Output the (x, y) coordinate of the center of the cell containing the given text.  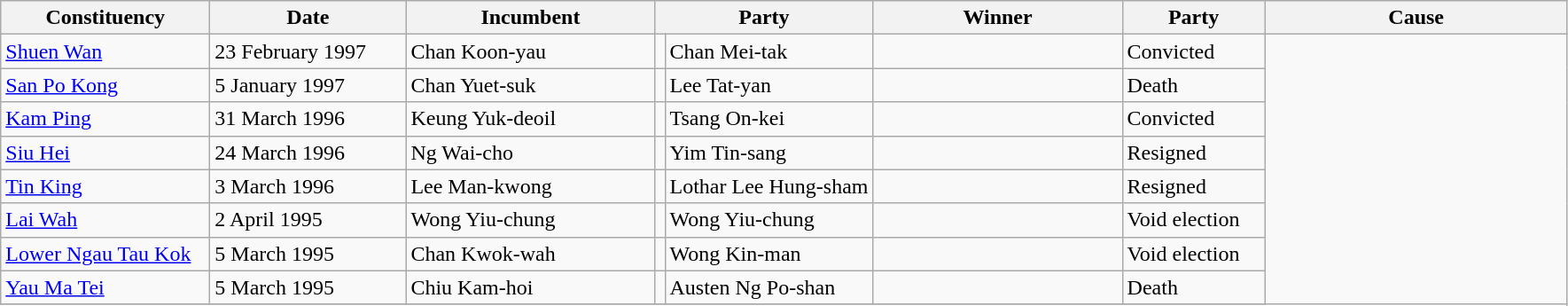
Lai Wah (105, 220)
Lower Ngau Tau Kok (105, 254)
5 January 1997 (308, 85)
Incumbent (530, 18)
Wong Kin-man (769, 254)
23 February 1997 (308, 51)
24 March 1996 (308, 153)
Chan Koon-yau (530, 51)
Yau Ma Tei (105, 287)
Kam Ping (105, 119)
Winner (998, 18)
Cause (1416, 18)
Tsang On-kei (769, 119)
Tin King (105, 186)
Chiu Kam-hoi (530, 287)
3 March 1996 (308, 186)
Constituency (105, 18)
Shuen Wan (105, 51)
Siu Hei (105, 153)
Lee Tat-yan (769, 85)
San Po Kong (105, 85)
2 April 1995 (308, 220)
Austen Ng Po-shan (769, 287)
Chan Yuet-suk (530, 85)
Chan Kwok-wah (530, 254)
Ng Wai-cho (530, 153)
Lothar Lee Hung-sham (769, 186)
Chan Mei-tak (769, 51)
Keung Yuk-deoil (530, 119)
Date (308, 18)
Lee Man-kwong (530, 186)
Yim Tin-sang (769, 153)
31 March 1996 (308, 119)
